From the cell containing the given text, extract its center point as [X, Y] coordinate. 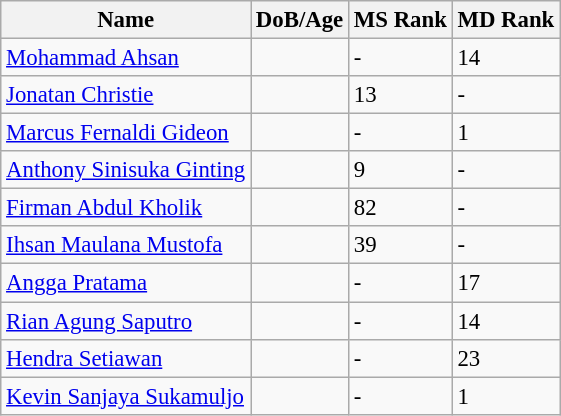
MD Rank [506, 20]
39 [400, 245]
Anthony Sinisuka Ginting [126, 170]
Hendra Setiawan [126, 358]
Ihsan Maulana Mustofa [126, 245]
9 [400, 170]
Kevin Sanjaya Sukamuljo [126, 396]
Name [126, 20]
23 [506, 358]
Marcus Fernaldi Gideon [126, 133]
Angga Pratama [126, 283]
Jonatan Christie [126, 95]
MS Rank [400, 20]
13 [400, 95]
82 [400, 208]
DoB/Age [300, 20]
Firman Abdul Kholik [126, 208]
17 [506, 283]
Rian Agung Saputro [126, 321]
Mohammad Ahsan [126, 58]
